Pinpoint the cell where the given text exists, returning its [x, y] midpoint coordinate. 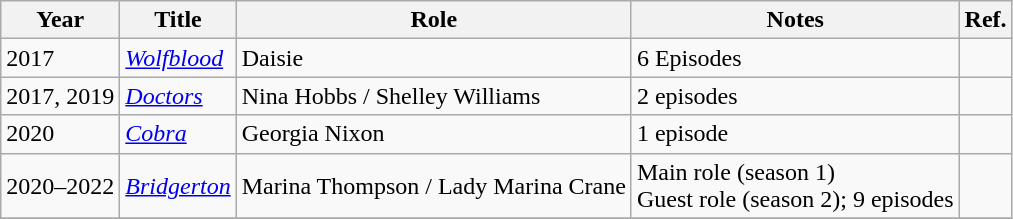
2020 [60, 134]
Bridgerton [178, 186]
Ref. [986, 20]
Wolfblood [178, 58]
6 Episodes [795, 58]
Main role (season 1)Guest role (season 2); 9 episodes [795, 186]
Title [178, 20]
2020–2022 [60, 186]
Nina Hobbs / Shelley Williams [434, 96]
2017 [60, 58]
Georgia Nixon [434, 134]
Role [434, 20]
Year [60, 20]
Marina Thompson / Lady Marina Crane [434, 186]
2017, 2019 [60, 96]
2 episodes [795, 96]
Notes [795, 20]
1 episode [795, 134]
Doctors [178, 96]
Daisie [434, 58]
Cobra [178, 134]
